Detect which cell encompasses the target text, then output its [X, Y] center coordinate. 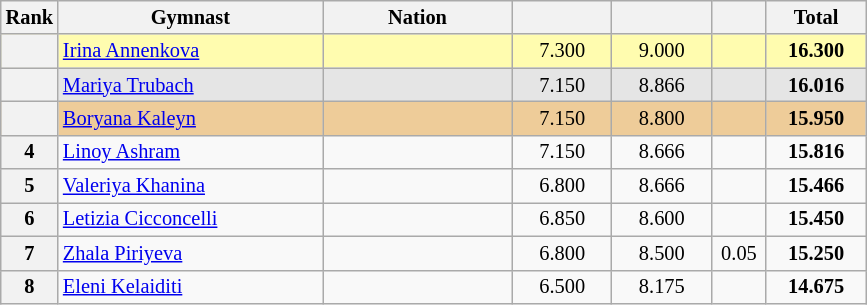
14.675 [816, 287]
6 [30, 219]
8.500 [662, 253]
Gymnast [190, 17]
7.300 [562, 51]
15.816 [816, 152]
15.466 [816, 186]
Nation [418, 17]
6.500 [562, 287]
15.250 [816, 253]
Valeriya Khanina [190, 186]
16.300 [816, 51]
Irina Annenkova [190, 51]
0.05 [740, 253]
Zhala Piriyeva [190, 253]
Rank [30, 17]
Linoy Ashram [190, 152]
Letizia Cicconcelli [190, 219]
6.850 [562, 219]
7 [30, 253]
5 [30, 186]
15.450 [816, 219]
Eleni Kelaiditi [190, 287]
8.175 [662, 287]
Mariya Trubach [190, 85]
8.600 [662, 219]
8.800 [662, 118]
9.000 [662, 51]
Boryana Kaleyn [190, 118]
8.866 [662, 85]
Total [816, 17]
16.016 [816, 85]
8 [30, 287]
4 [30, 152]
15.950 [816, 118]
